Provide the (x, y) coordinate of the cell's center where the given text is located.  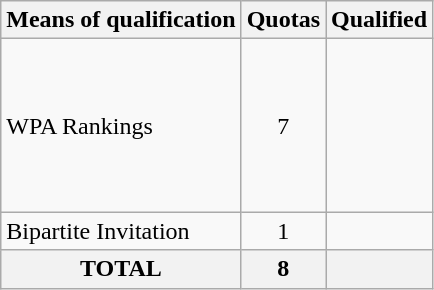
Bipartite Invitation (121, 231)
WPA Rankings (121, 126)
Means of qualification (121, 20)
1 (283, 231)
Quotas (283, 20)
Qualified (380, 20)
TOTAL (121, 269)
8 (283, 269)
7 (283, 126)
